Output the (x, y) coordinate of the center of the cell containing the given text.  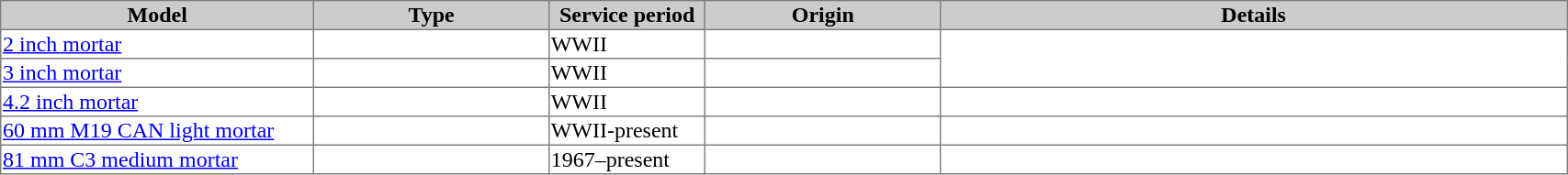
Type (432, 16)
2 inch mortar (158, 44)
1967–present (626, 159)
Model (158, 16)
WWII-present (626, 131)
81 mm C3 medium mortar (158, 159)
3 inch mortar (158, 73)
Origin (823, 16)
Details (1254, 16)
Service period (626, 16)
4.2 inch mortar (158, 102)
60 mm M19 CAN light mortar (158, 131)
